Pinpoint the cell where the given text exists, returning its [X, Y] midpoint coordinate. 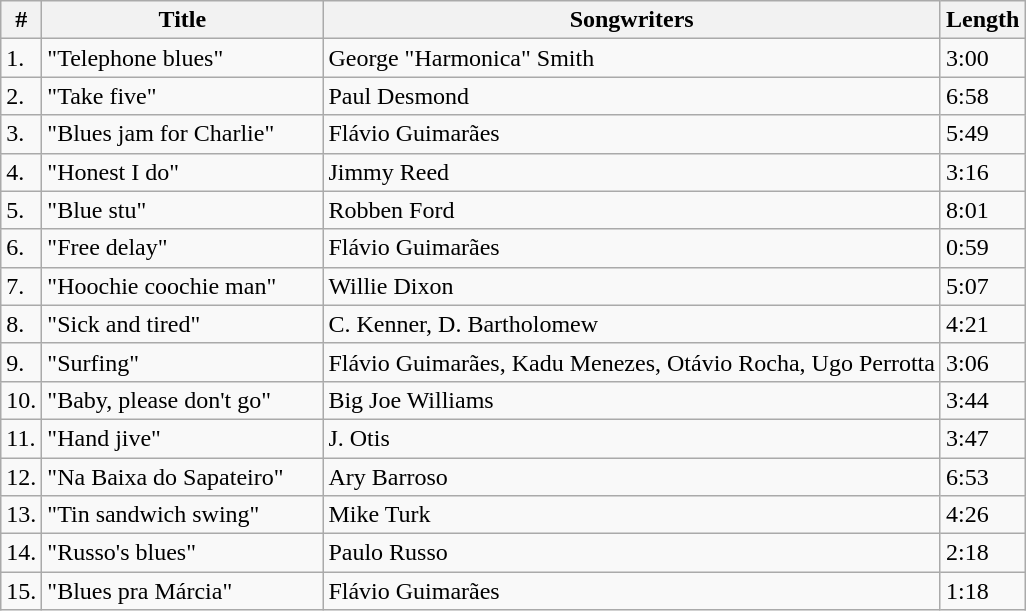
Willie Dixon [632, 286]
4:21 [982, 324]
3:47 [982, 438]
Robben Ford [632, 210]
"Russo's blues" [182, 553]
3. [22, 134]
13. [22, 515]
"Blue stu" [182, 210]
Flávio Guimarães, Kadu Menezes, Otávio Rocha, Ugo Perrotta [632, 362]
5:07 [982, 286]
Jimmy Reed [632, 172]
"Blues pra Márcia" [182, 591]
6:58 [982, 96]
14. [22, 553]
Ary Barroso [632, 477]
Length [982, 20]
15. [22, 591]
2:18 [982, 553]
3:16 [982, 172]
4. [22, 172]
Paul Desmond [632, 96]
"Telephone blues" [182, 58]
C. Kenner, D. Bartholomew [632, 324]
7. [22, 286]
"Honest I do" [182, 172]
12. [22, 477]
"Free delay" [182, 248]
"Take five" [182, 96]
3:06 [982, 362]
9. [22, 362]
8. [22, 324]
"Baby, please don't go" [182, 400]
1. [22, 58]
# [22, 20]
1:18 [982, 591]
3:44 [982, 400]
George "Harmonica" Smith [632, 58]
"Na Baixa do Sapateiro" [182, 477]
3:00 [982, 58]
8:01 [982, 210]
"Surfing" [182, 362]
Title [182, 20]
6:53 [982, 477]
J. Otis [632, 438]
Paulo Russo [632, 553]
"Hand jive" [182, 438]
10. [22, 400]
11. [22, 438]
Big Joe Williams [632, 400]
2. [22, 96]
"Hoochie coochie man" [182, 286]
5:49 [982, 134]
4:26 [982, 515]
"Blues jam for Charlie" [182, 134]
Songwriters [632, 20]
"Tin sandwich swing" [182, 515]
Mike Turk [632, 515]
0:59 [982, 248]
"Sick and tired" [182, 324]
5. [22, 210]
6. [22, 248]
